Return [x, y] of the center of cell containing provided text 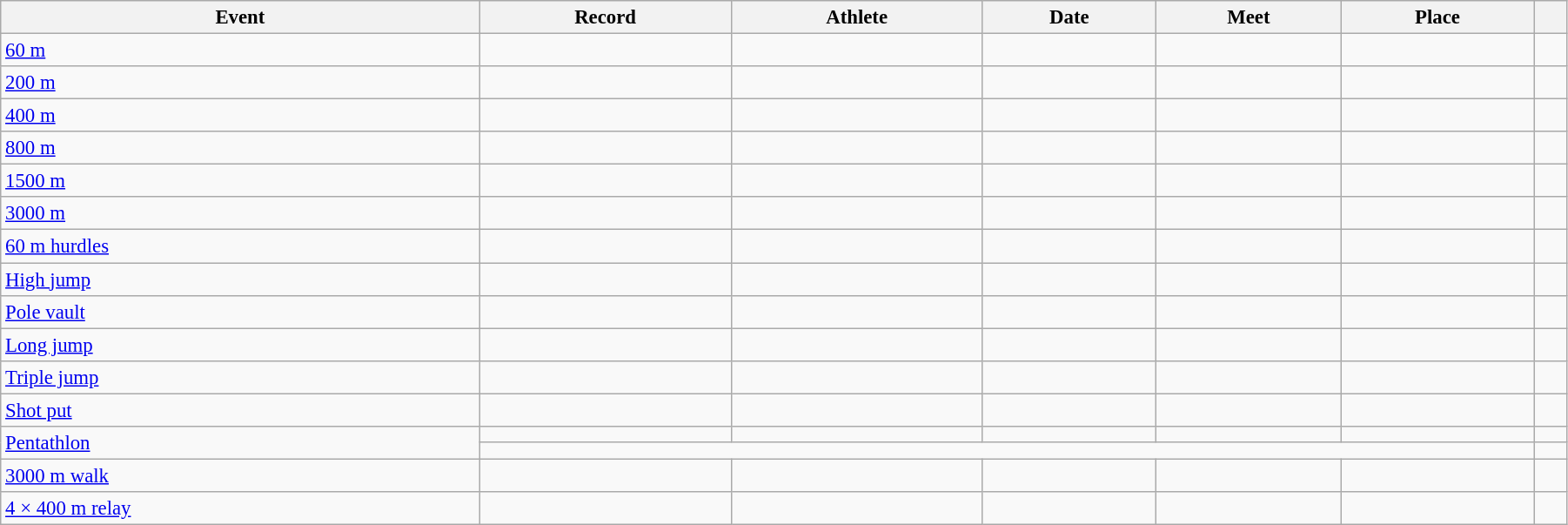
Date [1069, 17]
3000 m walk [240, 475]
200 m [240, 83]
Long jump [240, 345]
60 m [240, 50]
High jump [240, 279]
1500 m [240, 181]
Place [1437, 17]
Event [240, 17]
Triple jump [240, 377]
4 × 400 m relay [240, 508]
400 m [240, 116]
Meet [1250, 17]
Pentathlon [240, 443]
Pole vault [240, 312]
Shot put [240, 410]
60 m hurdles [240, 246]
Record [606, 17]
3000 m [240, 213]
Athlete [856, 17]
800 m [240, 148]
